Search for the cell housing the specified text and yield its (X, Y) center coordinate. 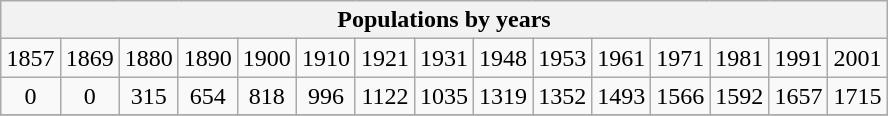
1857 (30, 58)
818 (266, 96)
1319 (504, 96)
1991 (798, 58)
1592 (740, 96)
Populations by years (444, 20)
1122 (384, 96)
315 (148, 96)
1971 (680, 58)
996 (326, 96)
1493 (622, 96)
1961 (622, 58)
1035 (444, 96)
1890 (208, 58)
1981 (740, 58)
1931 (444, 58)
1910 (326, 58)
1715 (858, 96)
1880 (148, 58)
1657 (798, 96)
1921 (384, 58)
1953 (562, 58)
1352 (562, 96)
1566 (680, 96)
654 (208, 96)
1948 (504, 58)
1900 (266, 58)
2001 (858, 58)
1869 (90, 58)
